Return (X, Y) of the center of cell containing provided text 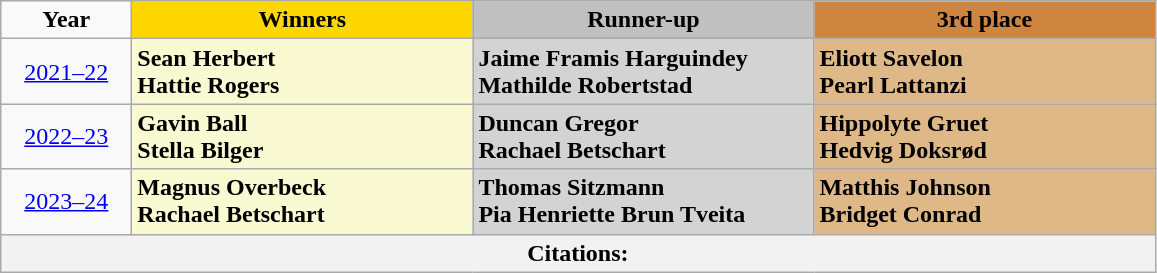
2023–24 (66, 202)
Gavin Ball Stella Bilger (302, 136)
Citations: (578, 253)
Winners (302, 20)
Hippolyte Gruet Hedvig Doksrød (984, 136)
2022–23 (66, 136)
Jaime Framis Harguindey Mathilde Robertstad (644, 72)
Magnus Overbeck Rachael Betschart (302, 202)
Sean Herbert Hattie Rogers (302, 72)
Eliott Savelon Pearl Lattanzi (984, 72)
Thomas Sitzmann Pia Henriette Brun Tveita (644, 202)
Year (66, 20)
Duncan Gregor Rachael Betschart (644, 136)
3rd place (984, 20)
2021–22 (66, 72)
Matthis Johnson Bridget Conrad (984, 202)
Runner-up (644, 20)
